Search for the cell housing the specified text and yield its (x, y) center coordinate. 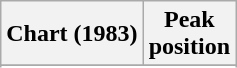
Chart (1983) (72, 34)
Peak position (189, 34)
